Find where the given text appears and provide that cell's center as [X, Y] coordinate. 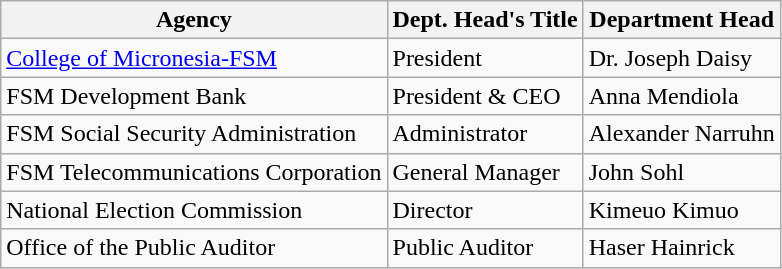
Kimeuo Kimuo [682, 210]
Department Head [682, 20]
FSM Social Security Administration [194, 134]
Public Auditor [485, 248]
President [485, 58]
President & CEO [485, 96]
General Manager [485, 172]
FSM Development Bank [194, 96]
Agency [194, 20]
National Election Commission [194, 210]
Dr. Joseph Daisy [682, 58]
Alexander Narruhn [682, 134]
Administrator [485, 134]
Anna Mendiola [682, 96]
John Sohl [682, 172]
FSM Telecommunications Corporation [194, 172]
Director [485, 210]
Dept. Head's Title [485, 20]
Office of the Public Auditor [194, 248]
College of Micronesia-FSM [194, 58]
Haser Hainrick [682, 248]
